From the cell containing the given text, extract its center point as (x, y) coordinate. 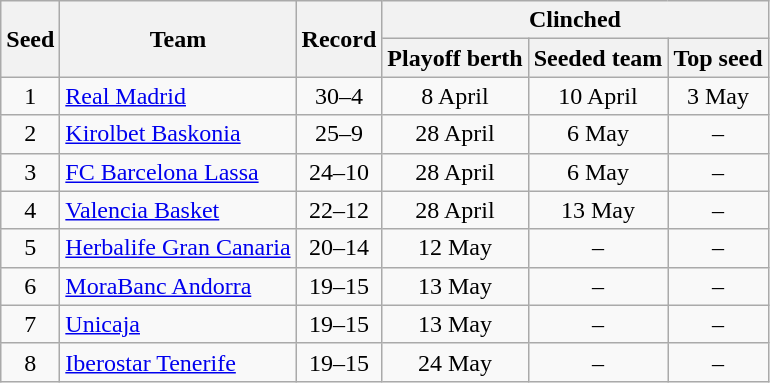
7 (30, 324)
10 April (598, 96)
Kirolbet Baskonia (178, 134)
3 May (718, 96)
4 (30, 210)
3 (30, 172)
Seed (30, 39)
2 (30, 134)
Unicaja (178, 324)
25–9 (339, 134)
Valencia Basket (178, 210)
24–10 (339, 172)
Iberostar Tenerife (178, 362)
5 (30, 248)
Seeded team (598, 58)
30–4 (339, 96)
Herbalife Gran Canaria (178, 248)
24 May (455, 362)
Team (178, 39)
Record (339, 39)
12 May (455, 248)
8 (30, 362)
6 (30, 286)
Clinched (575, 20)
MoraBanc Andorra (178, 286)
20–14 (339, 248)
22–12 (339, 210)
Top seed (718, 58)
8 April (455, 96)
FC Barcelona Lassa (178, 172)
Playoff berth (455, 58)
1 (30, 96)
Real Madrid (178, 96)
